Output the [x, y] coordinate of the center of the cell containing the given text.  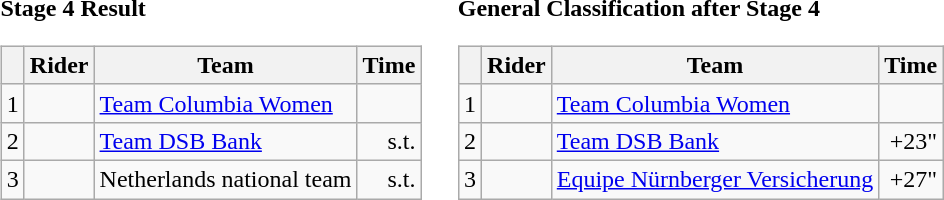
+27" [911, 179]
Netherlands national team [226, 179]
+23" [911, 141]
Equipe Nürnberger Versicherung [714, 179]
